Search for the cell housing the specified text and yield its (X, Y) center coordinate. 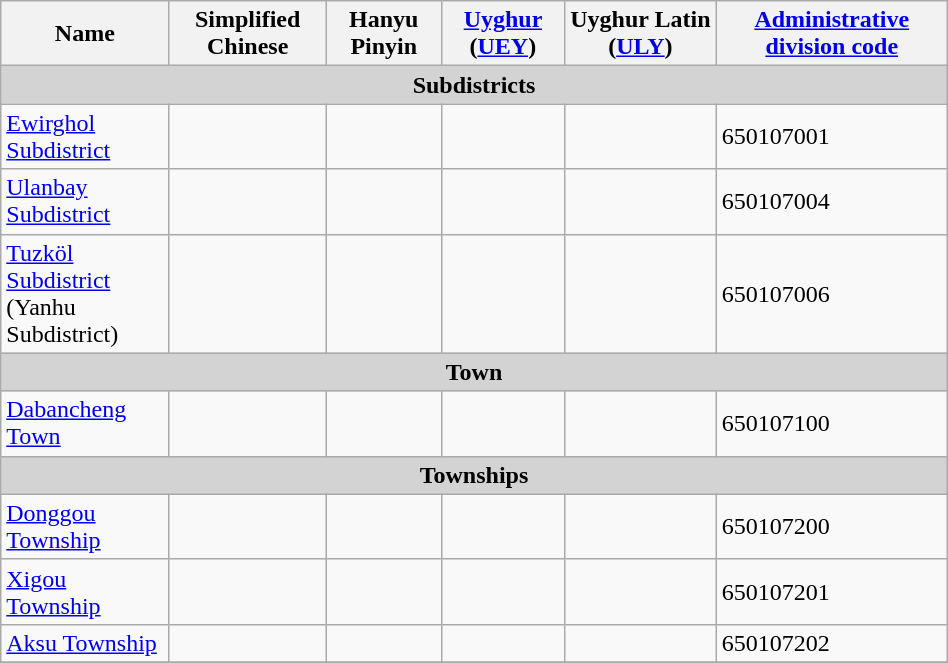
Uyghur Latin (ULY) (641, 34)
Tuzköl Subdistrict(Yanhu Subdistrict) (85, 294)
Ulanbay Subdistrict (85, 202)
Donggou Township (85, 526)
Xigou Township (85, 592)
Subdistricts (474, 85)
Hanyu Pinyin (384, 34)
Name (85, 34)
Town (474, 372)
650107001 (832, 136)
650107201 (832, 592)
Dabancheng Town (85, 424)
Administrative division code (832, 34)
Uyghur (UEY) (502, 34)
Ewirghol Subdistrict (85, 136)
650107100 (832, 424)
650107202 (832, 643)
Simplified Chinese (248, 34)
650107200 (832, 526)
650107004 (832, 202)
650107006 (832, 294)
Aksu Township (85, 643)
Townships (474, 475)
